Detect which cell encompasses the target text, then output its (X, Y) center coordinate. 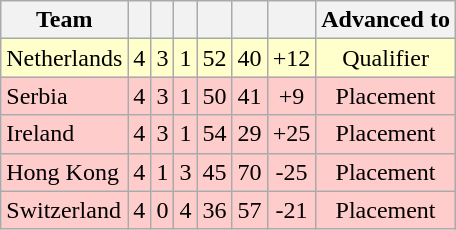
Serbia (64, 96)
Advanced to (386, 20)
Team (64, 20)
-21 (292, 210)
Switzerland (64, 210)
29 (250, 134)
Qualifier (386, 58)
70 (250, 172)
+25 (292, 134)
54 (214, 134)
Ireland (64, 134)
50 (214, 96)
40 (250, 58)
0 (162, 210)
52 (214, 58)
36 (214, 210)
+12 (292, 58)
45 (214, 172)
+9 (292, 96)
-25 (292, 172)
Netherlands (64, 58)
Hong Kong (64, 172)
57 (250, 210)
41 (250, 96)
